Return the [x, y] coordinate for the center point of the cell that contains the specified text.  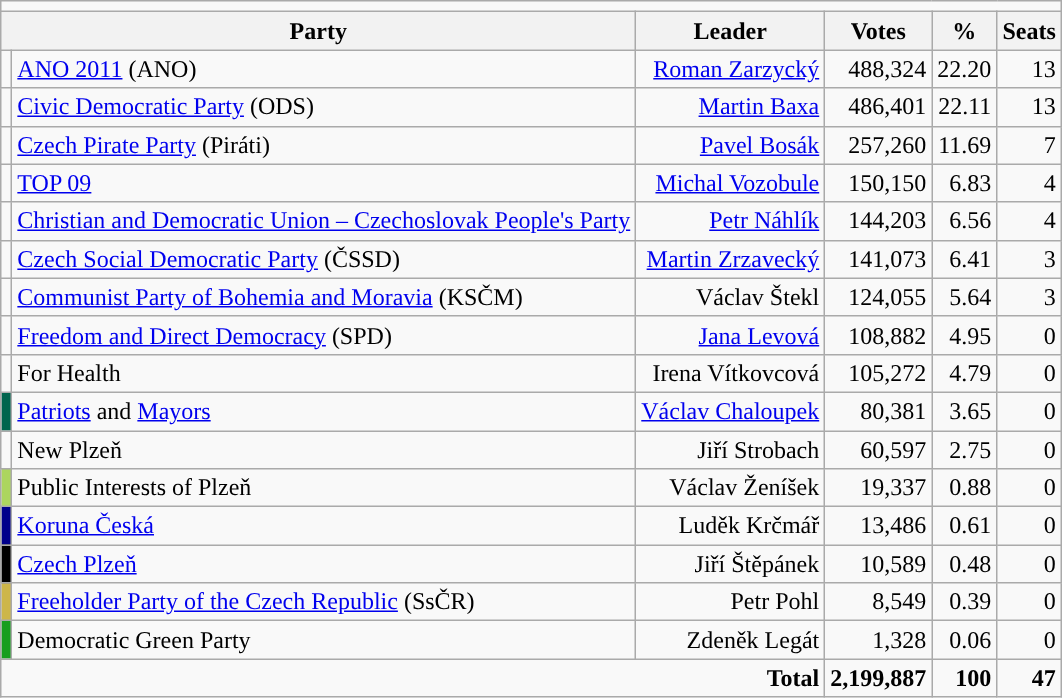
486,401 [878, 107]
22.11 [964, 107]
4.95 [964, 335]
Zdeněk Legát [730, 640]
Czech Plzeň [324, 564]
Public Interests of Plzeň [324, 488]
Total [413, 678]
Seats [1029, 31]
Luděk Krčmář [730, 526]
124,055 [878, 297]
0.06 [964, 640]
60,597 [878, 449]
For Health [324, 373]
8,549 [878, 602]
80,381 [878, 411]
Democratic Green Party [324, 640]
6.56 [964, 221]
Václav Štekl [730, 297]
Václav Chaloupek [730, 411]
141,073 [878, 259]
Petr Pohl [730, 602]
13,486 [878, 526]
22.20 [964, 69]
Civic Democratic Party (ODS) [324, 107]
Patriots and Mayors [324, 411]
New Plzeň [324, 449]
Michal Vozobule [730, 183]
150,150 [878, 183]
0.88 [964, 488]
ANO 2011 (ANO) [324, 69]
105,272 [878, 373]
257,260 [878, 145]
Koruna Česká [324, 526]
0.39 [964, 602]
Czech Social Democratic Party (ČSSD) [324, 259]
Christian and Democratic Union – Czechoslovak People's Party [324, 221]
Freedom and Direct Democracy (SPD) [324, 335]
6.41 [964, 259]
Irena Vítkovcová [730, 373]
47 [1029, 678]
Votes [878, 31]
Martin Baxa [730, 107]
100 [964, 678]
144,203 [878, 221]
11.69 [964, 145]
Leader [730, 31]
6.83 [964, 183]
TOP 09 [324, 183]
Freeholder Party of the Czech Republic (SsČR) [324, 602]
2.75 [964, 449]
Martin Zrzavecký [730, 259]
Jiří Štěpánek [730, 564]
1,328 [878, 640]
Czech Pirate Party (Piráti) [324, 145]
Roman Zarzycký [730, 69]
488,324 [878, 69]
Jiří Strobach [730, 449]
Party [318, 31]
2,199,887 [878, 678]
0.61 [964, 526]
Jana Levová [730, 335]
Petr Náhlík [730, 221]
5.64 [964, 297]
7 [1029, 145]
10,589 [878, 564]
Communist Party of Bohemia and Moravia (KSČM) [324, 297]
0.48 [964, 564]
% [964, 31]
Václav Ženíšek [730, 488]
108,882 [878, 335]
4.79 [964, 373]
Pavel Bosák [730, 145]
19,337 [878, 488]
3.65 [964, 411]
